For the text-containing cell, return its midpoint in [X, Y] coordinate format. 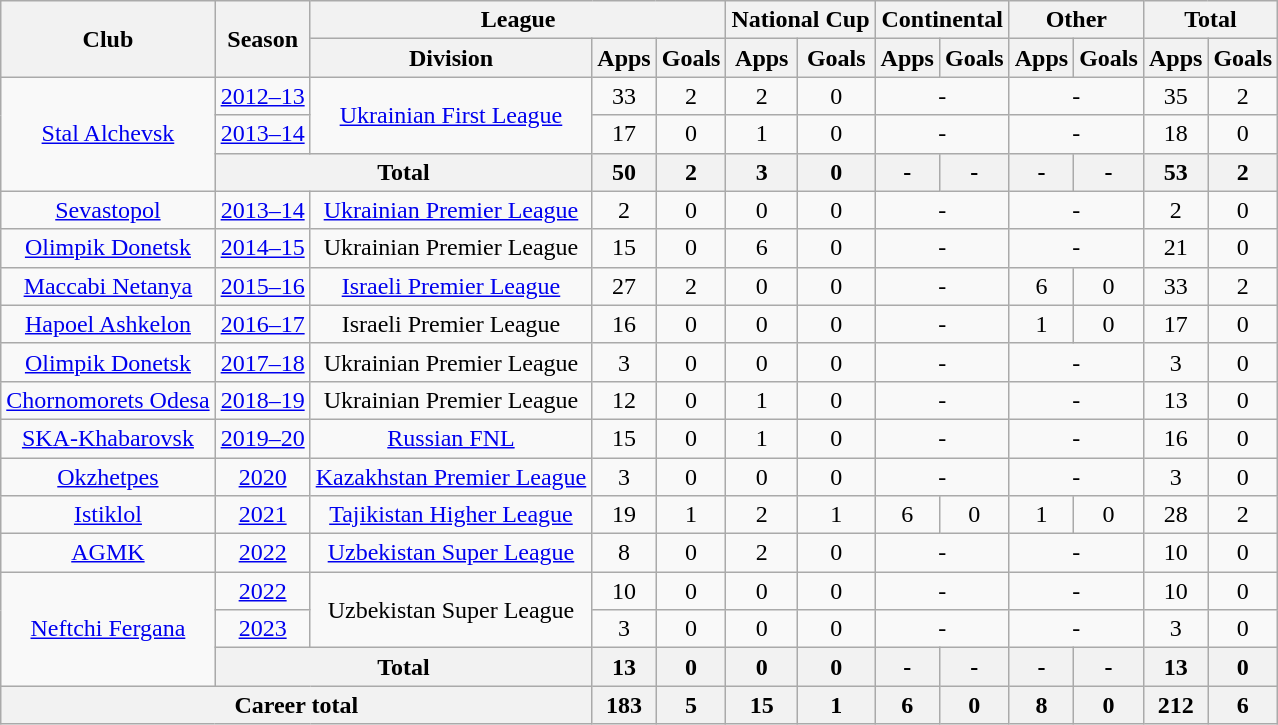
35 [1175, 96]
53 [1175, 172]
50 [624, 172]
AGMK [108, 553]
2019–20 [262, 438]
5 [691, 705]
SKA-Khabarovsk [108, 438]
27 [624, 286]
2023 [262, 629]
28 [1175, 515]
21 [1175, 248]
Chornomorets Odesa [108, 400]
Season [262, 39]
Maccabi Netanya [108, 286]
Tajikistan Higher League [451, 515]
Other [1076, 20]
Russian FNL [451, 438]
Continental [942, 20]
Istiklol [108, 515]
Club [108, 39]
Ukrainian First League [451, 115]
National Cup [800, 20]
2014–15 [262, 248]
12 [624, 400]
Neftchi Fergana [108, 629]
2012–13 [262, 96]
League [518, 20]
183 [624, 705]
2021 [262, 515]
Division [451, 58]
Hapoel Ashkelon [108, 324]
Okzhetpes [108, 477]
Sevastopol [108, 210]
2017–18 [262, 362]
2018–19 [262, 400]
Career total [296, 705]
18 [1175, 134]
Stal Alchevsk [108, 134]
Kazakhstan Premier League [451, 477]
2016–17 [262, 324]
19 [624, 515]
2020 [262, 477]
212 [1175, 705]
2015–16 [262, 286]
